Scan for the cell matching the given text and deliver its [x, y] coordinate at center. 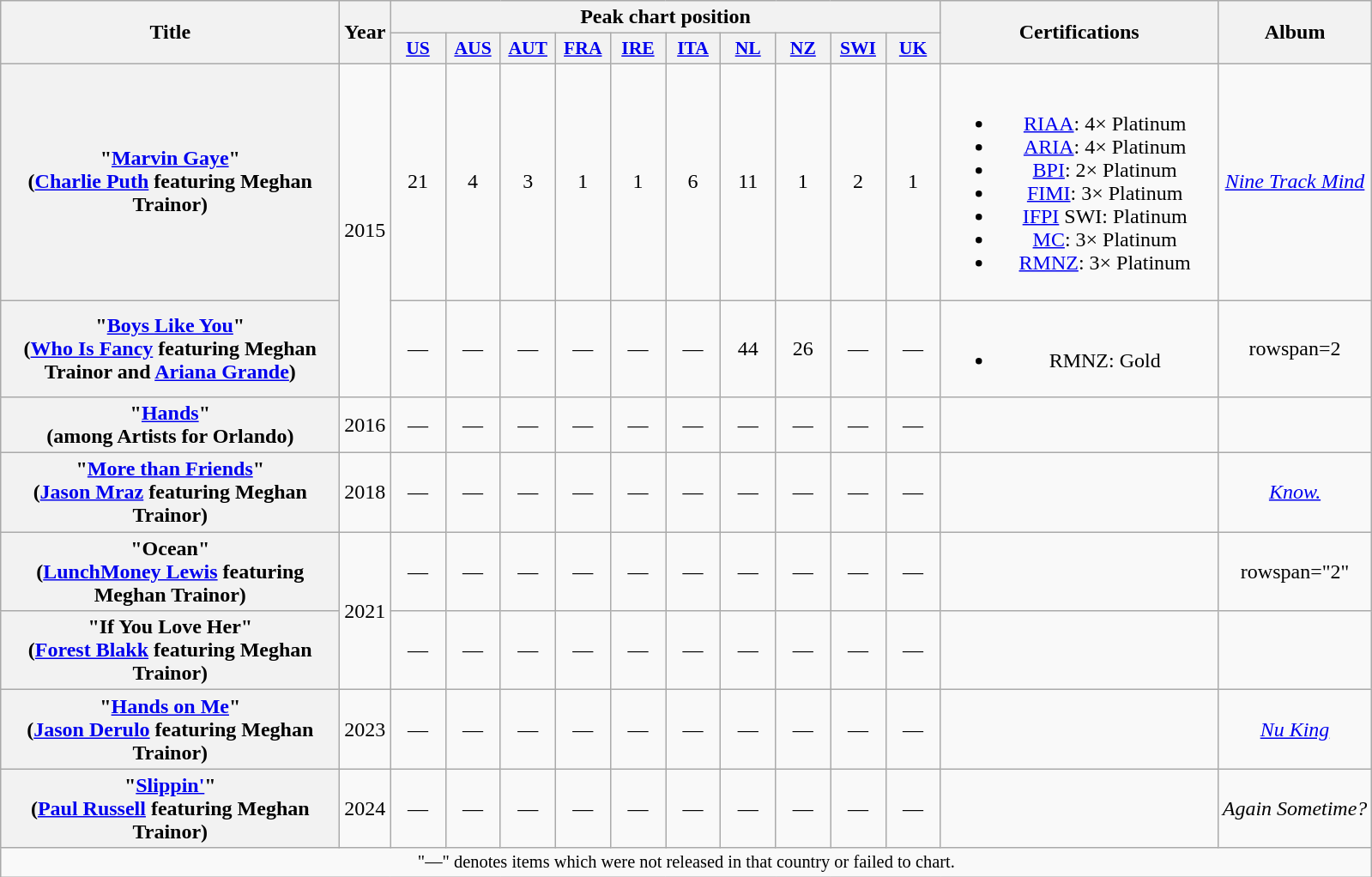
Album [1295, 33]
2018 [366, 493]
44 [748, 348]
AUT [528, 49]
"Marvin Gaye"(Charlie Puth featuring Meghan Trainor) [170, 182]
Year [366, 33]
Peak chart position [666, 17]
Nu King [1295, 729]
2015 [366, 230]
26 [803, 348]
AUS [473, 49]
"Boys Like You"(Who Is Fancy featuring Meghan Trainor and Ariana Grande) [170, 348]
RIAA: 4× PlatinumARIA: 4× PlatinumBPI: 2× PlatinumFIMI: 3× PlatinumIFPI SWI: PlatinumMC: 3× PlatinumRMNZ: 3× Platinum [1079, 182]
4 [473, 182]
"Slippin'"(Paul Russell featuring Meghan Trainor) [170, 808]
"More than Friends"(Jason Mraz featuring Meghan Trainor) [170, 493]
US [418, 49]
2021 [366, 611]
"Ocean"(LunchMoney Lewis featuring Meghan Trainor) [170, 572]
Certifications [1079, 33]
FRA [583, 49]
ITA [693, 49]
IRE [638, 49]
11 [748, 182]
"Hands"(among Artists for Orlando) [170, 426]
2 [858, 182]
UK [913, 49]
2023 [366, 729]
Title [170, 33]
3 [528, 182]
"If You Love Her"(Forest Blakk featuring Meghan Trainor) [170, 650]
"—" denotes items which were not released in that country or failed to chart. [686, 862]
NL [748, 49]
21 [418, 182]
2016 [366, 426]
2024 [366, 808]
Nine Track Mind [1295, 182]
"Hands on Me"(Jason Derulo featuring Meghan Trainor) [170, 729]
rowspan=2 [1295, 348]
RMNZ: Gold [1079, 348]
rowspan="2" [1295, 572]
NZ [803, 49]
Again Sometime? [1295, 808]
Know. [1295, 493]
SWI [858, 49]
6 [693, 182]
